Provide the (X, Y) coordinate of the cell's center where the given text is located.  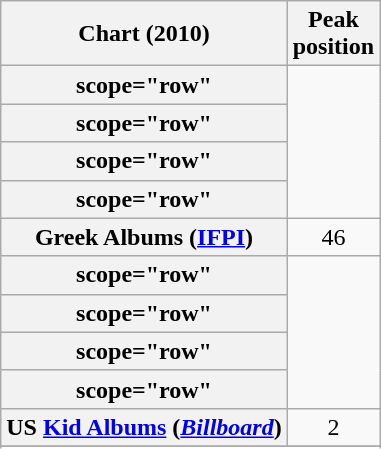
46 (333, 237)
Chart (2010) (144, 34)
US Kid Albums (Billboard) (144, 427)
Peakposition (333, 34)
2 (333, 427)
Greek Albums (IFPI) (144, 237)
